Identify which cell holds the provided text, then report its (X, Y) central coordinate. 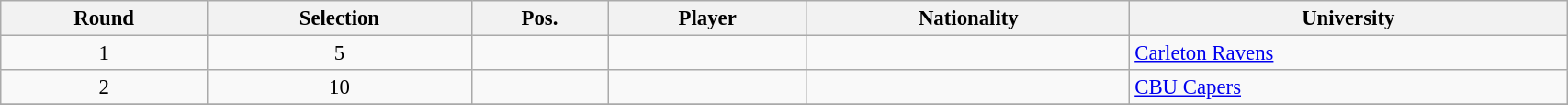
University (1348, 18)
Nationality (968, 18)
2 (105, 87)
Round (105, 18)
CBU Capers (1348, 87)
10 (339, 87)
Carleton Ravens (1348, 53)
Player (707, 18)
1 (105, 53)
Selection (339, 18)
Pos. (539, 18)
5 (339, 53)
